Scan for the cell matching the given text and deliver its [x, y] coordinate at center. 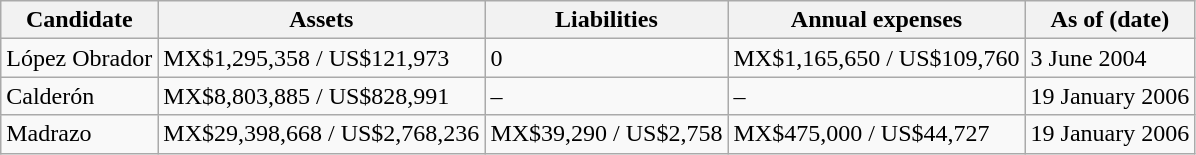
Assets [322, 20]
0 [606, 58]
López Obrador [80, 58]
MX$475,000 / US$44,727 [876, 134]
Calderón [80, 96]
Liabilities [606, 20]
MX$39,290 / US$2,758 [606, 134]
Annual expenses [876, 20]
Madrazo [80, 134]
3 June 2004 [1110, 58]
As of (date) [1110, 20]
MX$8,803,885 / US$828,991 [322, 96]
MX$1,295,358 / US$121,973 [322, 58]
MX$29,398,668 / US$2,768,236 [322, 134]
Candidate [80, 20]
MX$1,165,650 / US$109,760 [876, 58]
